Return [x, y] of the center of cell containing provided text 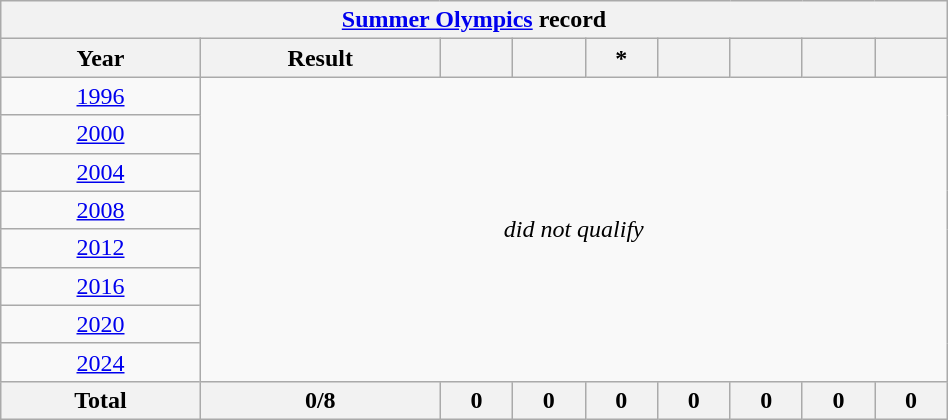
Result [320, 58]
2024 [101, 362]
2008 [101, 210]
0/8 [320, 400]
Total [101, 400]
Summer Olympics record [474, 20]
2020 [101, 324]
did not qualify [574, 229]
Year [101, 58]
2016 [101, 286]
* [621, 58]
1996 [101, 96]
2004 [101, 172]
2012 [101, 248]
2000 [101, 134]
